Scan for the cell matching the given text and deliver its [x, y] coordinate at center. 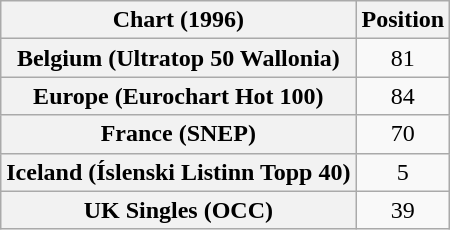
84 [403, 96]
Chart (1996) [178, 20]
Position [403, 20]
81 [403, 58]
39 [403, 210]
France (SNEP) [178, 134]
Belgium (Ultratop 50 Wallonia) [178, 58]
70 [403, 134]
Europe (Eurochart Hot 100) [178, 96]
Iceland (Íslenski Listinn Topp 40) [178, 172]
UK Singles (OCC) [178, 210]
5 [403, 172]
